From the cell containing the given text, extract its center point as [x, y] coordinate. 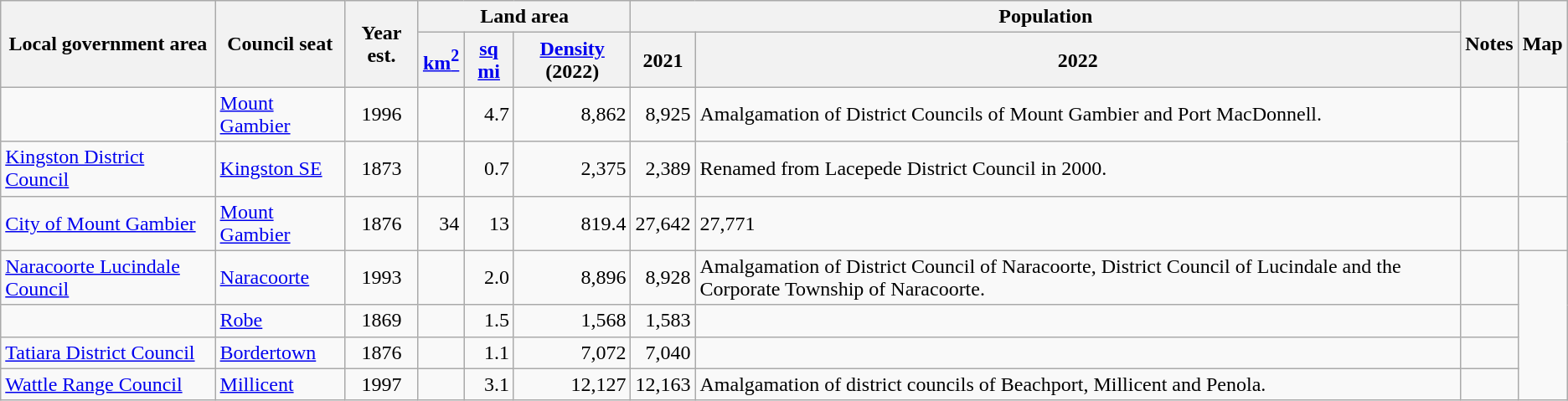
Kingston SE [280, 169]
27,771 [1078, 223]
2021 [663, 60]
2.0 [489, 278]
8,928 [663, 278]
Map [1543, 44]
Amalgamation of District Councils of Mount Gambier and Port MacDonnell. [1078, 114]
Land area [524, 17]
8,896 [572, 278]
km2 [441, 60]
1997 [381, 384]
1,568 [572, 321]
Amalgamation of District Council of Naracoorte, District Council of Lucindale and the Corporate Township of Naracoorte. [1078, 278]
819.4 [572, 223]
8,925 [663, 114]
3.1 [489, 384]
Wattle Range Council [108, 384]
sq mi [489, 60]
City of Mount Gambier [108, 223]
Renamed from Lacepede District Council in 2000. [1078, 169]
Robe [280, 321]
1873 [381, 169]
Density (2022) [572, 60]
Naracoorte Lucindale Council [108, 278]
2022 [1078, 60]
1869 [381, 321]
27,642 [663, 223]
8,862 [572, 114]
1.5 [489, 321]
2,389 [663, 169]
Kingston District Council [108, 169]
34 [441, 223]
13 [489, 223]
0.7 [489, 169]
1.1 [489, 352]
Notes [1489, 44]
Naracoorte [280, 278]
1993 [381, 278]
7,072 [572, 352]
Amalgamation of district councils of Beachport, Millicent and Penola. [1078, 384]
Millicent [280, 384]
Population [1045, 17]
12,127 [572, 384]
Local government area [108, 44]
1,583 [663, 321]
Council seat [280, 44]
Tatiara District Council [108, 352]
2,375 [572, 169]
4.7 [489, 114]
1996 [381, 114]
7,040 [663, 352]
Bordertown [280, 352]
12,163 [663, 384]
Year est. [381, 44]
